Identify which cell holds the provided text, then report its (x, y) central coordinate. 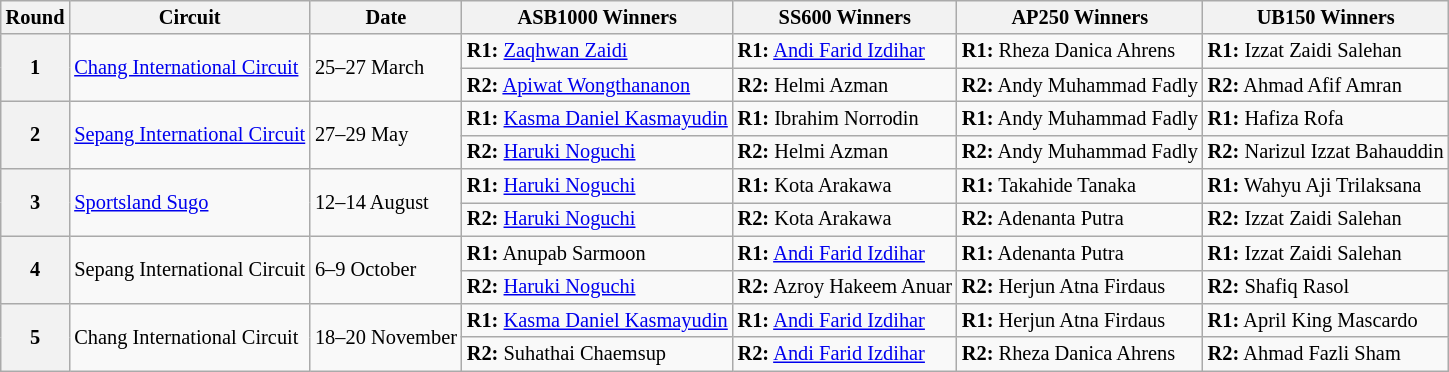
R1: Anupab Sarmoon (598, 253)
R1: April King Mascardo (1326, 320)
6–9 October (386, 270)
R1: Adenanta Putra (1080, 253)
12–14 August (386, 202)
R2: Adenanta Putra (1080, 219)
R1: Takahide Tanaka (1080, 186)
Date (386, 17)
R1: Rheza Danica Ahrens (1080, 51)
R2: Ahmad Afif Amran (1326, 85)
R1: Hafiza Rofa (1326, 118)
AP250 Winners (1080, 17)
2 (36, 134)
R2: Narizul Izzat Bahauddin (1326, 152)
R1: Andy Muhammad Fadly (1080, 118)
R1: Herjun Atna Firdaus (1080, 320)
R1: Haruki Noguchi (598, 186)
5 (36, 336)
R2: Azroy Hakeem Anuar (845, 287)
R2: Izzat Zaidi Salehan (1326, 219)
3 (36, 202)
R2: Andi Farid Izdihar (845, 354)
Circuit (190, 17)
R1: Kota Arakawa (845, 186)
R2: Ahmad Fazli Sham (1326, 354)
R2: Herjun Atna Firdaus (1080, 287)
R2: Rheza Danica Ahrens (1080, 354)
R1: Zaqhwan Zaidi (598, 51)
UB150 Winners (1326, 17)
1 (36, 68)
4 (36, 270)
Sportsland Sugo (190, 202)
SS600 Winners (845, 17)
ASB1000 Winners (598, 17)
R2: Shafiq Rasol (1326, 287)
R1: Ibrahim Norrodin (845, 118)
R1: Wahyu Aji Trilaksana (1326, 186)
R2: Suhathai Chaemsup (598, 354)
25–27 March (386, 68)
R2: Kota Arakawa (845, 219)
Round (36, 17)
R2: Apiwat Wongthananon (598, 85)
18–20 November (386, 336)
27–29 May (386, 134)
